Capture the cell that displays the provided text and extract its (x, y) central coordinate. 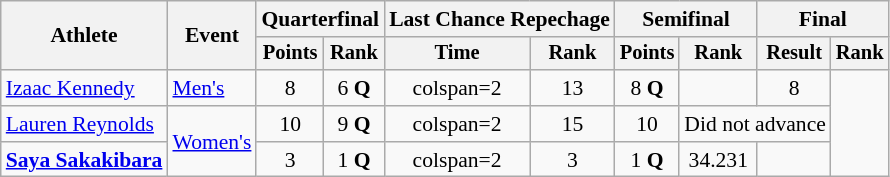
Athlete (84, 36)
Lauren Reynolds (84, 124)
Men's (212, 88)
Izaac Kennedy (84, 88)
Quarterfinal (320, 19)
15 (572, 124)
Time (457, 54)
8 Q (647, 88)
Result (794, 54)
Semifinal (686, 19)
13 (572, 88)
6 Q (354, 88)
Did not advance (755, 124)
Event (212, 36)
Women's (212, 142)
Last Chance Repechage (500, 19)
Final (822, 19)
9 Q (354, 124)
